Output the [x, y] coordinate of the center of the cell containing the given text.  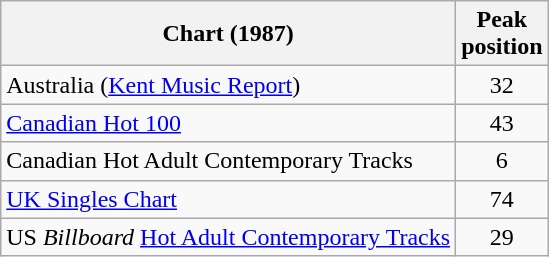
29 [502, 237]
6 [502, 161]
Chart (1987) [228, 34]
Canadian Hot Adult Contemporary Tracks [228, 161]
43 [502, 123]
Australia (Kent Music Report) [228, 85]
Peakposition [502, 34]
Canadian Hot 100 [228, 123]
UK Singles Chart [228, 199]
US Billboard Hot Adult Contemporary Tracks [228, 237]
74 [502, 199]
32 [502, 85]
